Provide the [x, y] coordinate of the cell's center where the given text is located.  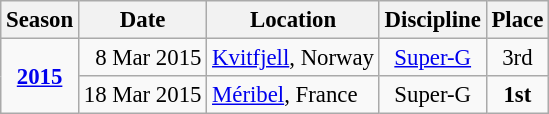
Location [294, 20]
2015 [40, 76]
18 Mar 2015 [142, 95]
3rd [517, 58]
1st [517, 95]
Méribel, France [294, 95]
Kvitfjell, Norway [294, 58]
Discipline [432, 20]
8 Mar 2015 [142, 58]
Place [517, 20]
Date [142, 20]
Season [40, 20]
